Return [X, Y] of the center of cell containing provided text 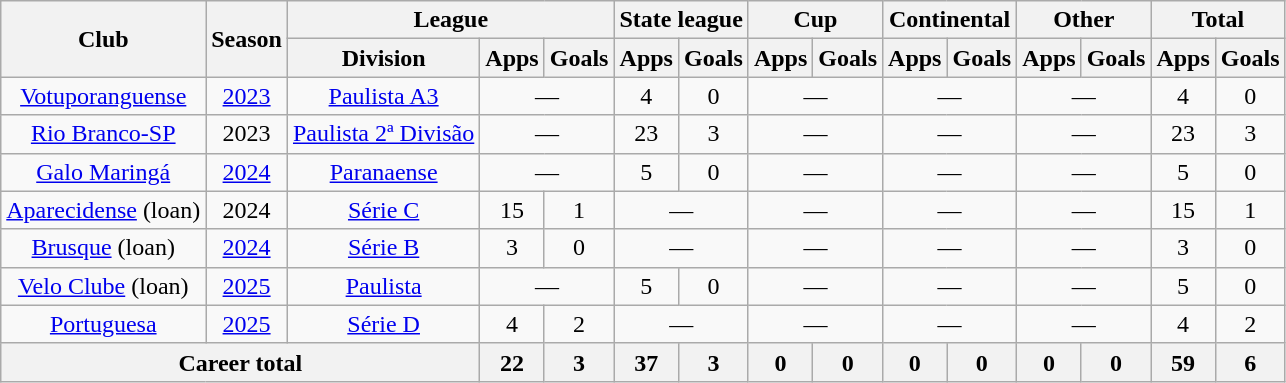
Continental [950, 20]
37 [646, 362]
Paranaense [383, 172]
Série D [383, 324]
Série C [383, 210]
Galo Maringá [104, 172]
Velo Clube (loan) [104, 286]
Cup [815, 20]
59 [1183, 362]
Division [383, 58]
Brusque (loan) [104, 248]
Career total [240, 362]
Votuporanguense [104, 96]
League [450, 20]
State league [681, 20]
Other [1084, 20]
Série B [383, 248]
22 [512, 362]
Paulista 2ª Divisão [383, 134]
Paulista A3 [383, 96]
Total [1218, 20]
Aparecidense (loan) [104, 210]
Paulista [383, 286]
Club [104, 39]
Portuguesa [104, 324]
Season [247, 39]
Rio Branco-SP [104, 134]
6 [1250, 362]
